Scan for the cell matching the given text and deliver its [X, Y] coordinate at center. 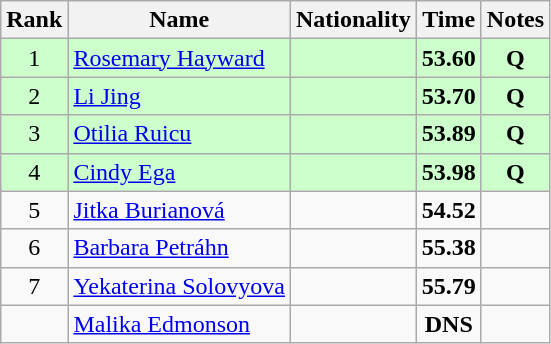
Barbara Petráhn [180, 248]
4 [34, 172]
53.89 [448, 134]
3 [34, 134]
Jitka Burianová [180, 210]
53.98 [448, 172]
1 [34, 58]
Yekaterina Solovyova [180, 286]
Malika Edmonson [180, 324]
7 [34, 286]
Otilia Ruicu [180, 134]
Notes [515, 20]
Name [180, 20]
53.70 [448, 96]
2 [34, 96]
Time [448, 20]
Li Jing [180, 96]
DNS [448, 324]
55.79 [448, 286]
Nationality [353, 20]
53.60 [448, 58]
Rank [34, 20]
Cindy Ega [180, 172]
54.52 [448, 210]
55.38 [448, 248]
6 [34, 248]
5 [34, 210]
Rosemary Hayward [180, 58]
